Return (x, y) of the center of cell containing provided text 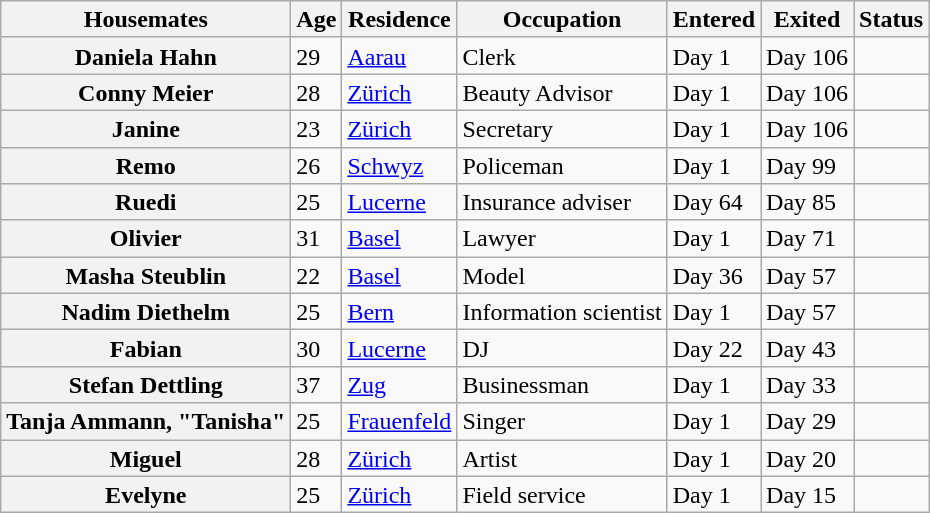
Singer (562, 422)
Day 99 (808, 166)
Masha Steublin (146, 276)
Beauty Advisor (562, 92)
26 (316, 166)
Aarau (400, 56)
Zug (400, 384)
Occupation (562, 20)
Ruedi (146, 202)
Day 85 (808, 202)
31 (316, 238)
Day 64 (714, 202)
Entered (714, 20)
Nadim Diethelm (146, 312)
29 (316, 56)
Age (316, 20)
Evelyne (146, 494)
Secretary (562, 128)
Model (562, 276)
Status (892, 20)
Frauenfeld (400, 422)
Remo (146, 166)
Information scientist (562, 312)
Day 20 (808, 458)
Daniela Hahn (146, 56)
Exited (808, 20)
37 (316, 384)
Stefan Dettling (146, 384)
Schwyz (400, 166)
Olivier (146, 238)
Day 36 (714, 276)
Housemates (146, 20)
Tanja Ammann, "Tanisha" (146, 422)
Businessman (562, 384)
Bern (400, 312)
30 (316, 348)
Day 43 (808, 348)
Policeman (562, 166)
22 (316, 276)
Day 22 (714, 348)
DJ (562, 348)
Day 15 (808, 494)
Day 71 (808, 238)
Insurance adviser (562, 202)
Residence (400, 20)
Artist (562, 458)
Fabian (146, 348)
Field service (562, 494)
Lawyer (562, 238)
Janine (146, 128)
Conny Meier (146, 92)
Miguel (146, 458)
Day 33 (808, 384)
23 (316, 128)
Day 29 (808, 422)
Clerk (562, 56)
